Output the (X, Y) coordinate of the center of the cell containing the given text.  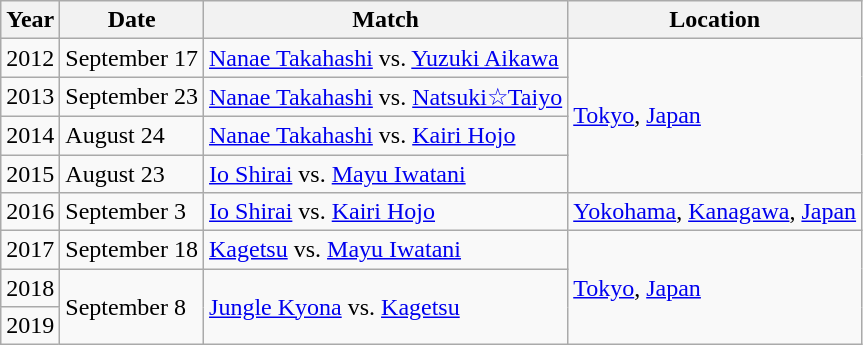
September 17 (132, 58)
2015 (30, 173)
September 18 (132, 250)
Year (30, 20)
September 8 (132, 307)
2014 (30, 135)
Date (132, 20)
Jungle Kyona vs. Kagetsu (386, 307)
August 23 (132, 173)
Nanae Takahashi vs. Natsuki☆Taiyo (386, 97)
Nanae Takahashi vs. Yuzuki Aikawa (386, 58)
Match (386, 20)
Kagetsu vs. Mayu Iwatani (386, 250)
September 3 (132, 212)
2016 (30, 212)
Yokohama, Kanagawa, Japan (715, 212)
2013 (30, 97)
Nanae Takahashi vs. Kairi Hojo (386, 135)
2019 (30, 326)
2018 (30, 288)
August 24 (132, 135)
Io Shirai vs. Mayu Iwatani (386, 173)
Location (715, 20)
2012 (30, 58)
Io Shirai vs. Kairi Hojo (386, 212)
2017 (30, 250)
September 23 (132, 97)
